From the cell containing the given text, extract its center point as [X, Y] coordinate. 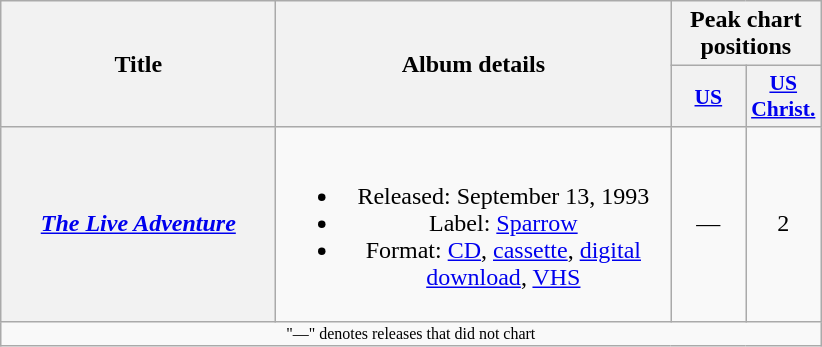
Released: September 13, 1993Label: SparrowFormat: CD, cassette, digital download, VHS [474, 224]
US [708, 96]
Album details [474, 64]
— [708, 224]
USChrist. [784, 96]
Title [138, 64]
Peak chart positions [746, 34]
"—" denotes releases that did not chart [411, 333]
The Live Adventure [138, 224]
2 [784, 224]
